Identify which cell holds the provided text, then report its [x, y] central coordinate. 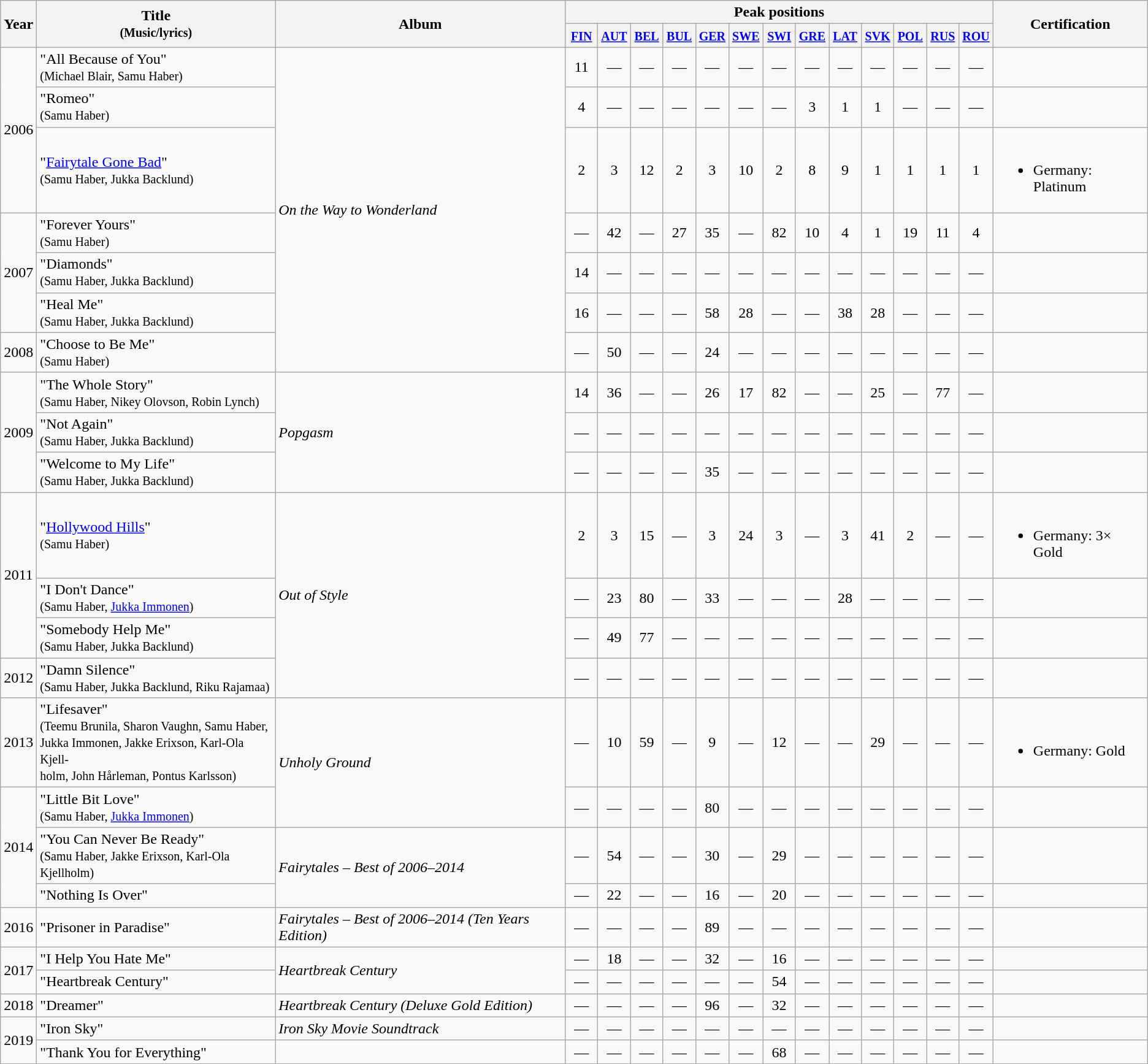
42 [614, 233]
2011 [18, 575]
BUL [679, 36]
"Choose to Be Me" (Samu Haber) [156, 352]
Fairytales – Best of 2006–2014 (Ten Years Edition) [421, 927]
Germany: Gold [1070, 743]
2016 [18, 927]
Album [421, 24]
26 [712, 392]
Heartbreak Century [421, 970]
POL [910, 36]
"All Because of You" (Michael Blair, Samu Haber) [156, 67]
"Romeo" (Samu Haber) [156, 107]
2006 [18, 130]
LAT [845, 36]
ROU [976, 36]
2018 [18, 1005]
"You Can Never Be Ready" (Samu Haber, Jakke Erixson, Karl-Ola Kjellholm) [156, 855]
2012 [18, 678]
Iron Sky Movie Soundtrack [421, 1028]
"I Don't Dance" (Samu Haber, Jukka Immonen) [156, 599]
RUS [943, 36]
GER [712, 36]
Peak positions [779, 12]
"Dreamer" [156, 1005]
8 [812, 170]
"Damn Silence" (Samu Haber, Jukka Backlund, Riku Rajamaa) [156, 678]
50 [614, 352]
"Prisoner in Paradise" [156, 927]
2007 [18, 272]
"Not Again" (Samu Haber, Jukka Backlund) [156, 432]
2019 [18, 1040]
"Heal Me" (Samu Haber, Jukka Backlund) [156, 313]
2014 [18, 848]
19 [910, 233]
"Fairytale Gone Bad" (Samu Haber, Jukka Backlund) [156, 170]
"The Whole Story" (Samu Haber, Nikey Olovson, Robin Lynch) [156, 392]
18 [614, 959]
Unholy Ground [421, 763]
36 [614, 392]
27 [679, 233]
"Forever Yours" (Samu Haber) [156, 233]
AUT [614, 36]
"Somebody Help Me" (Samu Haber, Jukka Backlund) [156, 638]
Out of Style [421, 595]
89 [712, 927]
25 [878, 392]
41 [878, 535]
2008 [18, 352]
"Diamonds" (Samu Haber, Jukka Backlund) [156, 272]
23 [614, 599]
59 [646, 743]
58 [712, 313]
15 [646, 535]
"Iron Sky" [156, 1028]
"I Help You Hate Me" [156, 959]
Title (Music/lyrics) [156, 24]
SWI [779, 36]
"Heartbreak Century" [156, 982]
Certification [1070, 24]
49 [614, 638]
68 [779, 1052]
SWE [746, 36]
Germany: 3× Gold [1070, 535]
2009 [18, 432]
22 [614, 895]
"Hollywood Hills" (Samu Haber) [156, 535]
Heartbreak Century (Deluxe Gold Edition) [421, 1005]
96 [712, 1005]
On the Way to Wonderland [421, 210]
"Nothing Is Over" [156, 895]
"Little Bit Love" (Samu Haber, Jukka Immonen) [156, 807]
17 [746, 392]
2013 [18, 743]
33 [712, 599]
30 [712, 855]
SVK [878, 36]
2017 [18, 970]
FIN [581, 36]
20 [779, 895]
Popgasm [421, 432]
Germany: Platinum [1070, 170]
"Lifesaver" (Teemu Brunila, Sharon Vaughn, Samu Haber, Jukka Immonen, Jakke Erixson, Karl-Ola Kjell-holm, John Hårleman, Pontus Karlsson) [156, 743]
38 [845, 313]
"Welcome to My Life" (Samu Haber, Jukka Backlund) [156, 472]
"Thank You for Everything" [156, 1052]
Year [18, 24]
BEL [646, 36]
GRE [812, 36]
Fairytales – Best of 2006–2014 [421, 867]
